Output the [X, Y] coordinate of the center of the cell containing the given text.  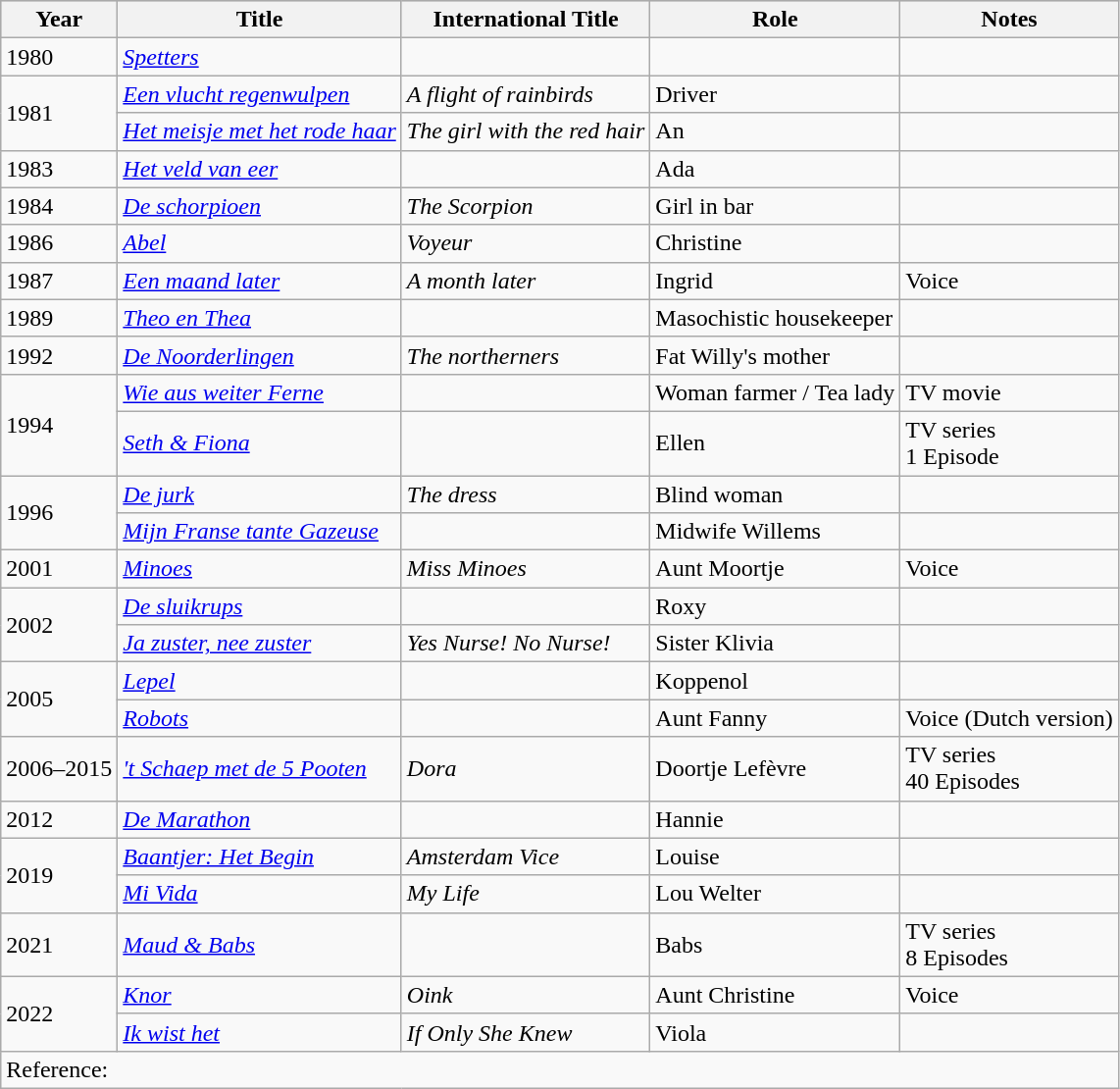
My Life [526, 894]
Notes [1010, 20]
TV series1 Episode [1010, 443]
1992 [59, 355]
TV series40 Episodes [1010, 769]
1981 [59, 113]
De jurk [259, 493]
Driver [775, 94]
1983 [59, 169]
TV movie [1010, 392]
Maud & Babs [259, 944]
Blind woman [775, 493]
De sluikrups [259, 606]
1986 [59, 243]
The Scorpion [526, 206]
Spetters [259, 57]
Year [59, 20]
Ada [775, 169]
1980 [59, 57]
De schorpioen [259, 206]
Sister Klivia [775, 644]
1984 [59, 206]
Aunt Fanny [775, 718]
Lou Welter [775, 894]
Doortje Lefèvre [775, 769]
2006–2015 [59, 769]
Ik wist het [259, 1032]
2019 [59, 875]
Yes Nurse! No Nurse! [526, 644]
Mi Vida [259, 894]
Louise [775, 856]
Masochistic housekeeper [775, 318]
Aunt Christine [775, 995]
Ja zuster, nee zuster [259, 644]
2012 [59, 819]
1996 [59, 512]
2001 [59, 569]
Ellen [775, 443]
Knor [259, 995]
Koppenol [775, 681]
Het veld van eer [259, 169]
Title [259, 20]
Seth & Fiona [259, 443]
If Only She Knew [526, 1032]
International Title [526, 20]
1989 [59, 318]
't Schaep met de 5 Pooten [259, 769]
Lepel [259, 681]
Voice (Dutch version) [1010, 718]
Ingrid [775, 281]
An [775, 131]
Een maand later [259, 281]
De Marathon [259, 819]
Role [775, 20]
2022 [59, 1013]
2002 [59, 625]
Baantjer: Het Begin [259, 856]
2005 [59, 700]
Reference: [560, 1069]
Hannie [775, 819]
Aunt Moortje [775, 569]
Woman farmer / Tea lady [775, 392]
Amsterdam Vice [526, 856]
Fat Willy's mother [775, 355]
The northerners [526, 355]
Roxy [775, 606]
1994 [59, 424]
A flight of rainbirds [526, 94]
The dress [526, 493]
Het meisje met het rode haar [259, 131]
Theo en Thea [259, 318]
Midwife Willems [775, 532]
De Noorderlingen [259, 355]
Girl in bar [775, 206]
Miss Minoes [526, 569]
2021 [59, 944]
Babs [775, 944]
TV series8 Episodes [1010, 944]
Voyeur [526, 243]
Minoes [259, 569]
Dora [526, 769]
Viola [775, 1032]
Christine [775, 243]
Oink [526, 995]
Mijn Franse tante Gazeuse [259, 532]
Wie aus weiter Ferne [259, 392]
The girl with the red hair [526, 131]
1987 [59, 281]
Een vlucht regenwulpen [259, 94]
Robots [259, 718]
A month later [526, 281]
Abel [259, 243]
